Return (X, Y) of the center of cell containing provided text 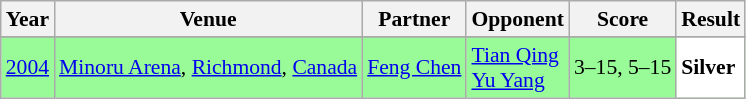
3–15, 5–15 (622, 68)
Feng Chen (414, 68)
Tian Qing Yu Yang (518, 68)
Year (28, 19)
Minoru Arena, Richmond, Canada (208, 68)
2004 (28, 68)
Partner (414, 19)
Opponent (518, 19)
Result (710, 19)
Venue (208, 19)
Score (622, 19)
Silver (710, 68)
